Extract the (X, Y) coordinate from the center of the cell holding the provided text.  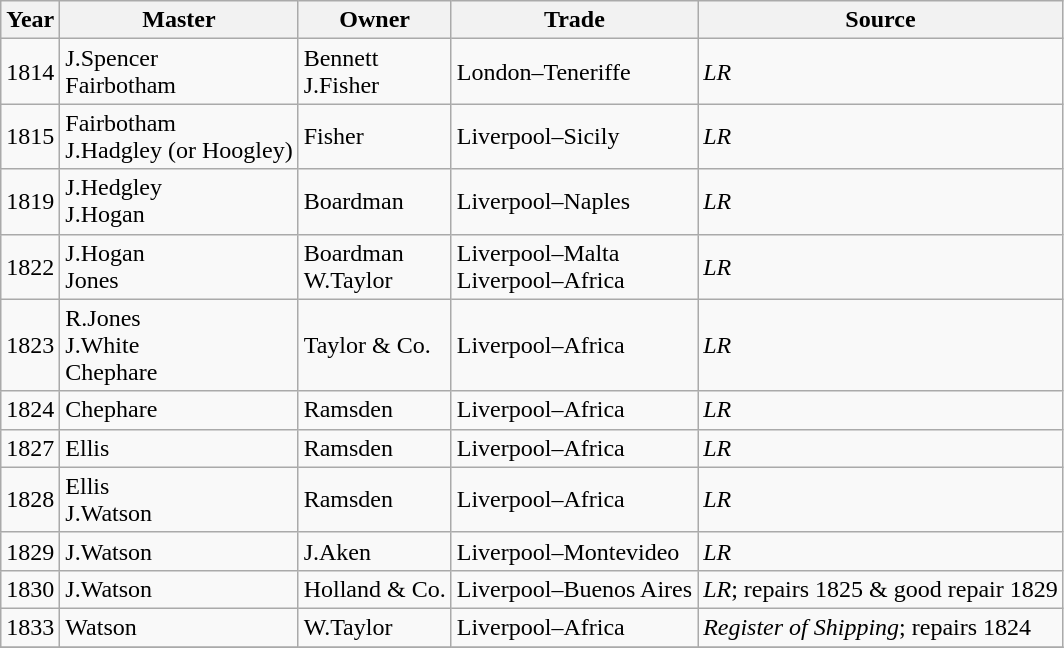
1822 (30, 266)
J.SpencerFairbotham (179, 72)
BoardmanW.Taylor (374, 266)
Liverpool–Montevideo (574, 551)
Watson (179, 627)
Liverpool–Naples (574, 202)
Owner (374, 20)
Taylor & Co. (374, 345)
1833 (30, 627)
1829 (30, 551)
R.JonesJ.WhiteChephare (179, 345)
Boardman (374, 202)
1827 (30, 448)
Chephare (179, 410)
J.HedgleyJ.Hogan (179, 202)
Holland & Co. (374, 589)
Source (881, 20)
1823 (30, 345)
LR; repairs 1825 & good repair 1829 (881, 589)
Ellis (179, 448)
Liverpool–Sicily (574, 136)
Liverpool–Buenos Aires (574, 589)
W.Taylor (374, 627)
1830 (30, 589)
Year (30, 20)
1824 (30, 410)
FairbothamJ.Hadgley (or Hoogley) (179, 136)
EllisJ.Watson (179, 500)
Fisher (374, 136)
1819 (30, 202)
BennettJ.Fisher (374, 72)
Trade (574, 20)
1828 (30, 500)
Register of Shipping; repairs 1824 (881, 627)
J.Aken (374, 551)
Liverpool–MaltaLiverpool–Africa (574, 266)
Master (179, 20)
1814 (30, 72)
London–Teneriffe (574, 72)
J.HoganJones (179, 266)
1815 (30, 136)
